Scan for the cell matching the given text and deliver its (X, Y) coordinate at center. 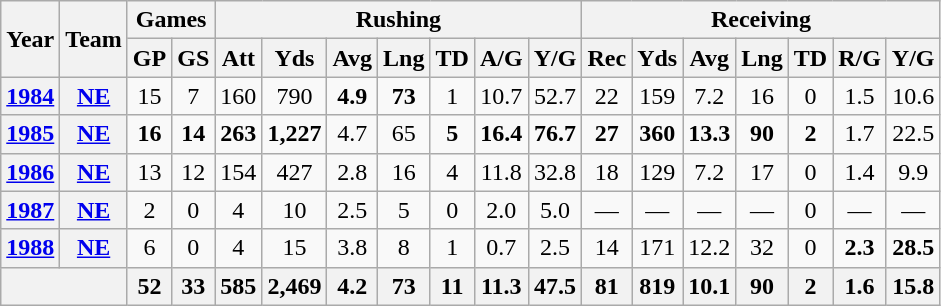
8 (404, 248)
4.9 (352, 96)
11.8 (501, 172)
171 (658, 248)
1.4 (860, 172)
16.4 (501, 134)
9.9 (913, 172)
819 (658, 286)
10.7 (501, 96)
27 (607, 134)
Year (30, 39)
1984 (30, 96)
10.1 (710, 286)
Team (94, 39)
2.0 (501, 210)
2.8 (352, 172)
159 (658, 96)
GS (194, 58)
A/G (501, 58)
81 (607, 286)
360 (658, 134)
R/G (860, 58)
12 (194, 172)
GP (149, 58)
1.5 (860, 96)
28.5 (913, 248)
263 (238, 134)
129 (658, 172)
33 (194, 286)
6 (149, 248)
22 (607, 96)
1986 (30, 172)
13 (149, 172)
4.2 (352, 286)
32 (762, 248)
76.7 (555, 134)
4.7 (352, 134)
585 (238, 286)
52.7 (555, 96)
32.8 (555, 172)
427 (294, 172)
0.7 (501, 248)
1988 (30, 248)
10 (294, 210)
10.6 (913, 96)
52 (149, 286)
1987 (30, 210)
3.8 (352, 248)
Receiving (761, 20)
65 (404, 134)
11 (452, 286)
Rushing (398, 20)
15.8 (913, 286)
2,469 (294, 286)
Att (238, 58)
1,227 (294, 134)
12.2 (710, 248)
2.3 (860, 248)
1985 (30, 134)
7 (194, 96)
Games (170, 20)
Rec (607, 58)
47.5 (555, 286)
18 (607, 172)
5.0 (555, 210)
1.6 (860, 286)
160 (238, 96)
22.5 (913, 134)
11.3 (501, 286)
154 (238, 172)
790 (294, 96)
13.3 (710, 134)
17 (762, 172)
1.7 (860, 134)
